Determine the (x, y) coordinate at the center of the cell enclosing the given text.  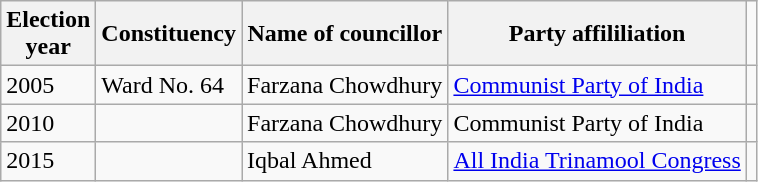
Constituency (169, 34)
2005 (48, 85)
Election year (48, 34)
2010 (48, 123)
2015 (48, 161)
Iqbal Ahmed (345, 161)
All India Trinamool Congress (597, 161)
Name of councillor (345, 34)
Party affililiation (597, 34)
Ward No. 64 (169, 85)
